From the cell containing the given text, extract its center point as [x, y] coordinate. 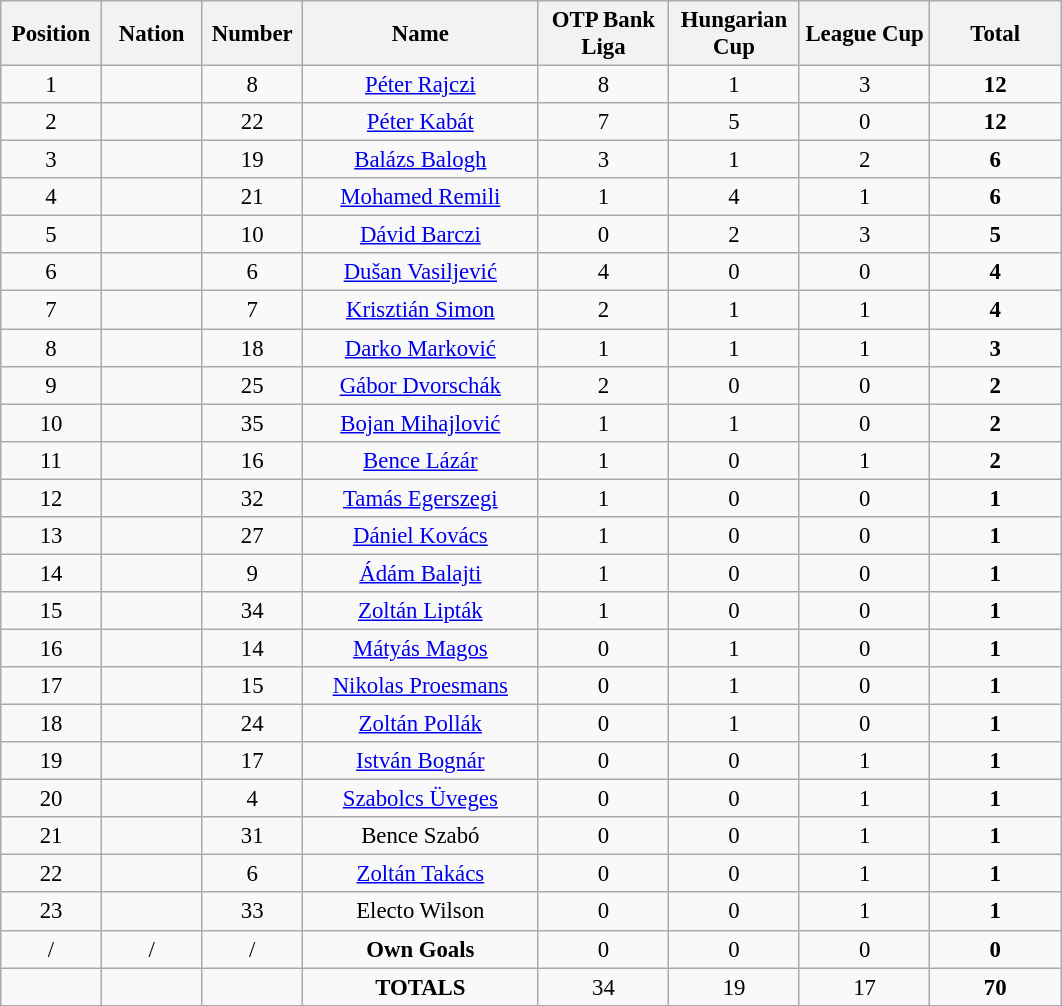
11 [52, 460]
Name [421, 34]
27 [252, 536]
Total [996, 34]
32 [252, 498]
Krisztián Simon [421, 310]
Number [252, 34]
Zoltán Takács [421, 874]
Dušan Vasiljević [421, 273]
70 [996, 987]
Balázs Balogh [421, 160]
Bojan Mihajlović [421, 423]
Péter Rajczi [421, 85]
Mohamed Remili [421, 197]
Péter Kabát [421, 122]
Hungarian Cup [734, 34]
League Cup [864, 34]
23 [52, 912]
Dávid Barczi [421, 235]
Tamás Egerszegi [421, 498]
Mátyás Magos [421, 648]
35 [252, 423]
TOTALS [421, 987]
33 [252, 912]
Nation [152, 34]
Ádám Balajti [421, 573]
István Bognár [421, 761]
Darko Marković [421, 348]
Gábor Dvorschák [421, 385]
31 [252, 836]
Electo Wilson [421, 912]
24 [252, 724]
Nikolas Proesmans [421, 686]
OTP Bank Liga [604, 34]
Dániel Kovács [421, 536]
Zoltán Lipták [421, 611]
25 [252, 385]
Own Goals [421, 949]
Position [52, 34]
Szabolcs Üveges [421, 799]
20 [52, 799]
Bence Szabó [421, 836]
13 [52, 536]
Bence Lázár [421, 460]
Zoltán Pollák [421, 724]
